Extract the (X, Y) coordinate from the center of the cell holding the provided text.  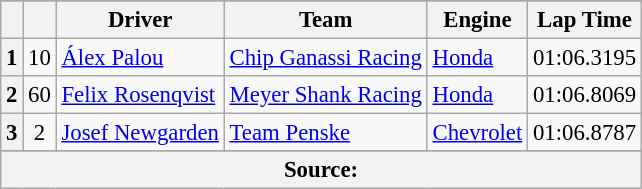
01:06.8787 (585, 133)
60 (40, 95)
Team (326, 20)
Lap Time (585, 20)
Chevrolet (477, 133)
3 (12, 133)
Felix Rosenqvist (140, 95)
Chip Ganassi Racing (326, 58)
01:06.3195 (585, 58)
Driver (140, 20)
Álex Palou (140, 58)
Team Penske (326, 133)
Source: (322, 170)
Josef Newgarden (140, 133)
1 (12, 58)
Engine (477, 20)
Meyer Shank Racing (326, 95)
01:06.8069 (585, 95)
10 (40, 58)
